Find where the given text appears and provide that cell's center as [X, Y] coordinate. 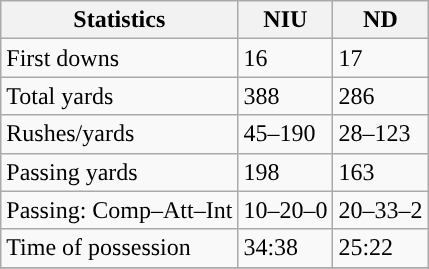
ND [380, 20]
Passing: Comp–Att–Int [120, 210]
Rushes/yards [120, 134]
First downs [120, 58]
45–190 [286, 134]
Total yards [120, 96]
163 [380, 172]
10–20–0 [286, 210]
388 [286, 96]
Passing yards [120, 172]
16 [286, 58]
25:22 [380, 248]
286 [380, 96]
Statistics [120, 20]
20–33–2 [380, 210]
17 [380, 58]
34:38 [286, 248]
198 [286, 172]
28–123 [380, 134]
NIU [286, 20]
Time of possession [120, 248]
